Search for the cell housing the specified text and yield its (X, Y) center coordinate. 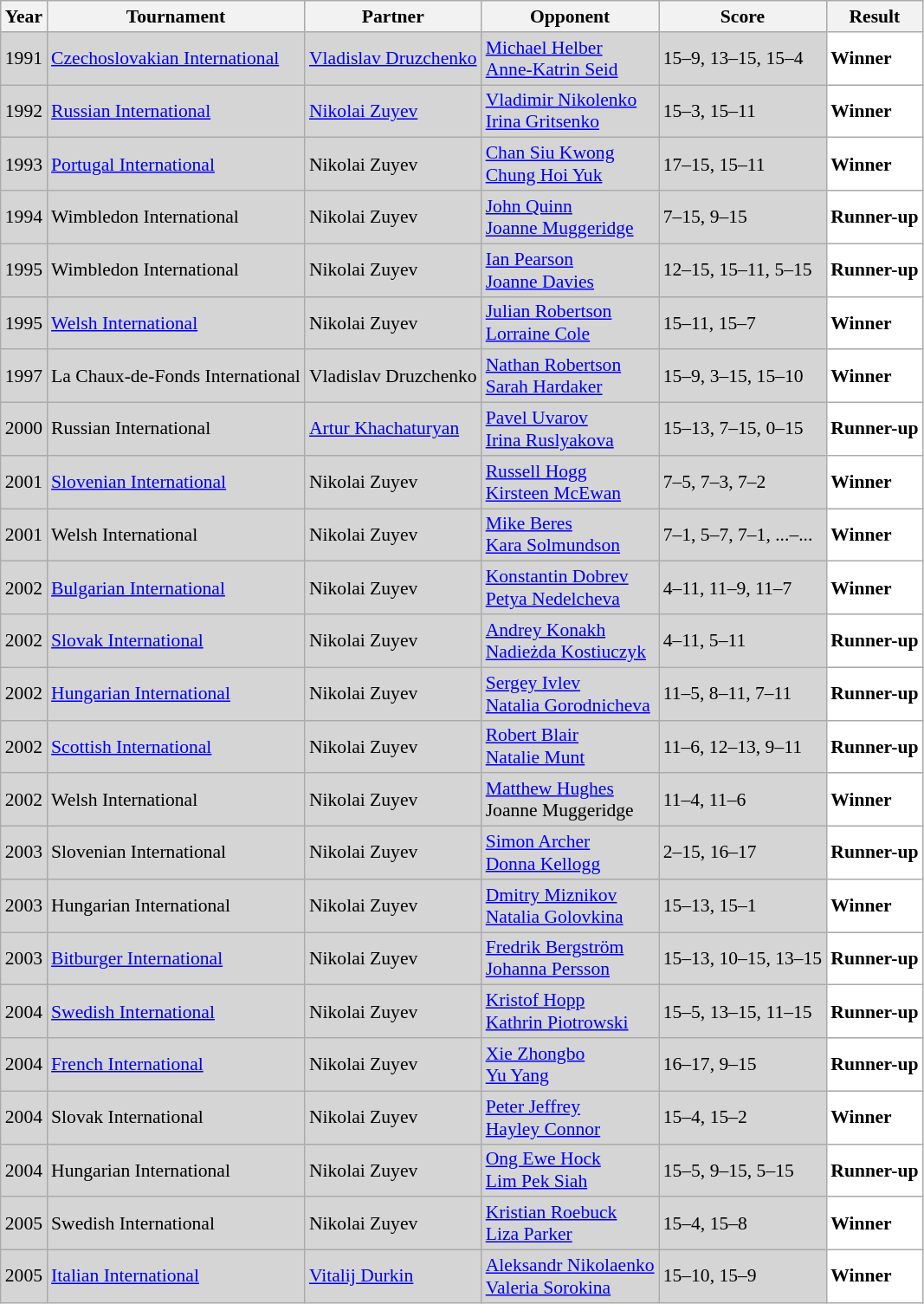
Artur Khachaturyan (393, 430)
Kristof Hopp Kathrin Piotrowski (570, 1012)
Czechoslovakian International (176, 59)
15–13, 10–15, 13–15 (743, 958)
Andrey Konakh Nadieżda Kostiuczyk (570, 641)
Scottish International (176, 747)
Tournament (176, 16)
Sergey Ivlev Natalia Gorodnicheva (570, 693)
Peter Jeffrey Hayley Connor (570, 1118)
15–3, 15–11 (743, 111)
1994 (24, 217)
Year (24, 16)
12–15, 15–11, 5–15 (743, 270)
1991 (24, 59)
16–17, 9–15 (743, 1064)
Aleksandr Nikolaenko Valeria Sorokina (570, 1277)
Fredrik Bergström Johanna Persson (570, 958)
Score (743, 16)
15–13, 7–15, 0–15 (743, 430)
Mike Beres Kara Solmundson (570, 535)
11–6, 12–13, 9–11 (743, 747)
Result (875, 16)
Nathan Robertson Sarah Hardaker (570, 376)
Michael Helber Anne-Katrin Seid (570, 59)
11–4, 11–6 (743, 801)
15–13, 15–1 (743, 906)
7–15, 9–15 (743, 217)
Pavel Uvarov Irina Ruslyakova (570, 430)
John Quinn Joanne Muggeridge (570, 217)
Partner (393, 16)
Ian Pearson Joanne Davies (570, 270)
Bulgarian International (176, 587)
Simon Archer Donna Kellogg (570, 853)
15–10, 15–9 (743, 1277)
15–5, 9–15, 5–15 (743, 1170)
Ong Ewe Hock Lim Pek Siah (570, 1170)
15–5, 13–15, 11–15 (743, 1012)
Opponent (570, 16)
2–15, 16–17 (743, 853)
Dmitry Miznikov Natalia Golovkina (570, 906)
Bitburger International (176, 958)
1993 (24, 165)
15–9, 3–15, 15–10 (743, 376)
Italian International (176, 1277)
4–11, 5–11 (743, 641)
French International (176, 1064)
Chan Siu Kwong Chung Hoi Yuk (570, 165)
Vitalij Durkin (393, 1277)
Xie Zhongbo Yu Yang (570, 1064)
Konstantin Dobrev Petya Nedelcheva (570, 587)
7–5, 7–3, 7–2 (743, 482)
7–1, 5–7, 7–1, ...–... (743, 535)
Matthew Hughes Joanne Muggeridge (570, 801)
Robert Blair Natalie Munt (570, 747)
15–4, 15–2 (743, 1118)
Russell Hogg Kirsteen McEwan (570, 482)
1992 (24, 111)
4–11, 11–9, 11–7 (743, 587)
Vladimir Nikolenko Irina Gritsenko (570, 111)
Julian Robertson Lorraine Cole (570, 322)
Kristian Roebuck Liza Parker (570, 1223)
15–11, 15–7 (743, 322)
17–15, 15–11 (743, 165)
1997 (24, 376)
11–5, 8–11, 7–11 (743, 693)
15–4, 15–8 (743, 1223)
Portugal International (176, 165)
15–9, 13–15, 15–4 (743, 59)
2000 (24, 430)
La Chaux-de-Fonds International (176, 376)
